Return the (x, y) coordinate for the center point of the cell that contains the specified text.  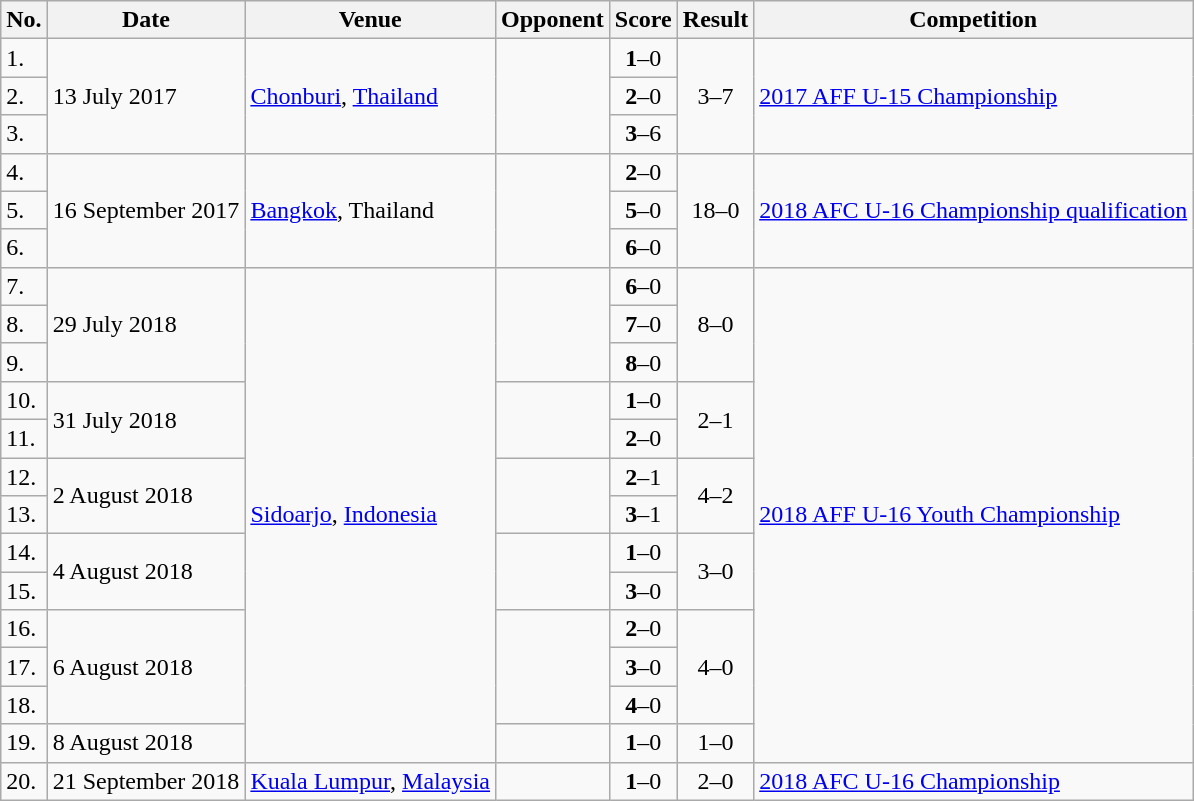
6 August 2018 (146, 667)
No. (24, 20)
8. (24, 324)
29 July 2018 (146, 324)
5–0 (643, 210)
19. (24, 743)
9. (24, 362)
14. (24, 553)
20. (24, 781)
3–7 (715, 96)
4 August 2018 (146, 572)
1. (24, 58)
18–0 (715, 210)
Sidoarjo, Indonesia (370, 514)
3. (24, 134)
4–2 (715, 496)
12. (24, 477)
16 September 2017 (146, 210)
2018 AFF U-16 Youth Championship (974, 514)
4. (24, 172)
16. (24, 629)
2018 AFC U-16 Championship qualification (974, 210)
11. (24, 438)
5. (24, 210)
Result (715, 20)
Date (146, 20)
Kuala Lumpur, Malaysia (370, 781)
21 September 2018 (146, 781)
Chonburi, Thailand (370, 96)
15. (24, 591)
Score (643, 20)
2 August 2018 (146, 496)
Opponent (553, 20)
3–1 (643, 515)
Bangkok, Thailand (370, 210)
13 July 2017 (146, 96)
7–0 (643, 324)
7. (24, 286)
2. (24, 96)
2017 AFF U-15 Championship (974, 96)
Competition (974, 20)
13. (24, 515)
6. (24, 248)
17. (24, 667)
18. (24, 705)
3–6 (643, 134)
10. (24, 400)
8 August 2018 (146, 743)
31 July 2018 (146, 419)
2018 AFC U-16 Championship (974, 781)
Venue (370, 20)
